Search for the cell housing the specified text and yield its [X, Y] center coordinate. 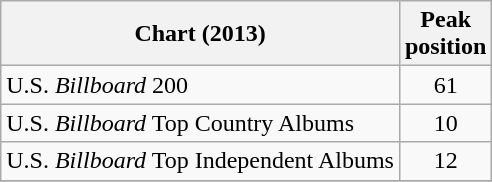
U.S. Billboard Top Independent Albums [200, 161]
10 [445, 123]
Peakposition [445, 34]
Chart (2013) [200, 34]
12 [445, 161]
U.S. Billboard Top Country Albums [200, 123]
U.S. Billboard 200 [200, 85]
61 [445, 85]
